Capture the cell that displays the provided text and extract its [x, y] central coordinate. 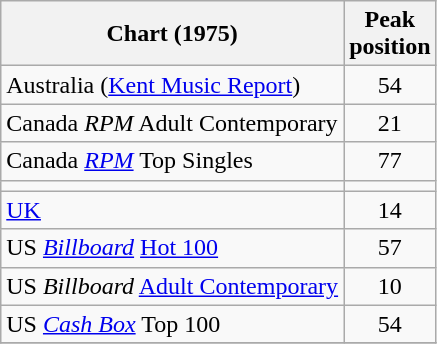
Canada RPM Top Singles [172, 161]
Canada RPM Adult Contemporary [172, 123]
Peakposition [390, 34]
Australia (Kent Music Report) [172, 85]
10 [390, 286]
US Billboard Hot 100 [172, 248]
US Cash Box Top 100 [172, 324]
77 [390, 161]
14 [390, 210]
UK [172, 210]
US Billboard Adult Contemporary [172, 286]
57 [390, 248]
Chart (1975) [172, 34]
21 [390, 123]
